Locate the cell with the specified text and output its [x, y] center coordinate. 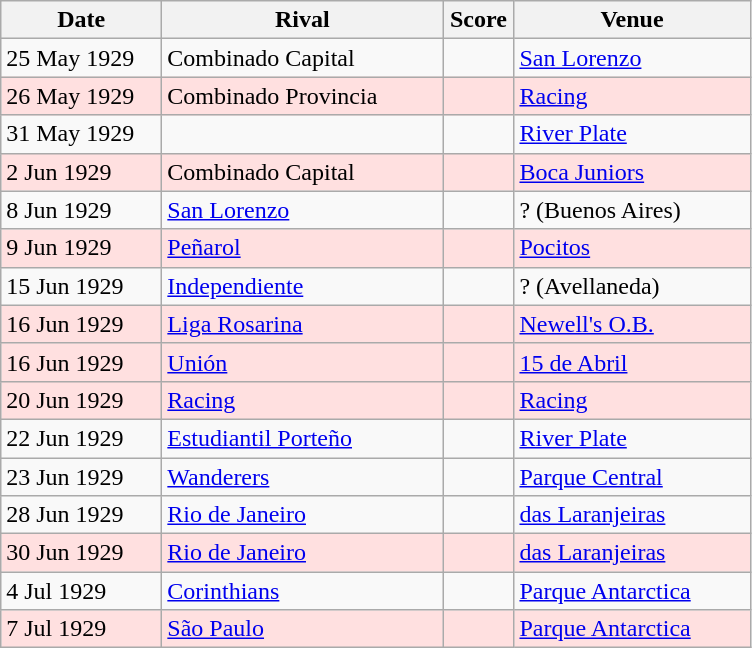
Unión [302, 362]
Peñarol [302, 248]
? (Avellaneda) [632, 286]
20 Jun 1929 [82, 400]
Independiente [302, 286]
8 Jun 1929 [82, 210]
Wanderers [302, 477]
Combinado Provincia [302, 96]
31 May 1929 [82, 134]
Score [478, 20]
Boca Juniors [632, 172]
Corinthians [302, 591]
7 Jul 1929 [82, 629]
? (Buenos Aires) [632, 210]
Pocitos [632, 248]
Parque Central [632, 477]
9 Jun 1929 [82, 248]
Liga Rosarina [302, 324]
São Paulo [302, 629]
23 Jun 1929 [82, 477]
26 May 1929 [82, 96]
Newell's O.B. [632, 324]
15 de Abril [632, 362]
15 Jun 1929 [82, 286]
Estudiantil Porteño [302, 438]
Rival [302, 20]
Venue [632, 20]
4 Jul 1929 [82, 591]
2 Jun 1929 [82, 172]
28 Jun 1929 [82, 515]
25 May 1929 [82, 58]
22 Jun 1929 [82, 438]
30 Jun 1929 [82, 553]
Date [82, 20]
